From the cell containing the given text, extract its center point as (X, Y) coordinate. 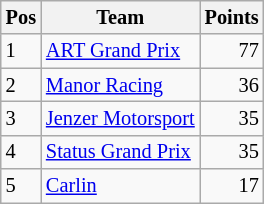
Status Grand Prix (120, 152)
Team (120, 17)
4 (21, 152)
Manor Racing (120, 85)
77 (232, 51)
5 (21, 186)
36 (232, 85)
3 (21, 118)
1 (21, 51)
Pos (21, 17)
Jenzer Motorsport (120, 118)
Points (232, 17)
ART Grand Prix (120, 51)
Carlin (120, 186)
17 (232, 186)
2 (21, 85)
